Extract the (x, y) coordinate from the center of the cell holding the provided text.  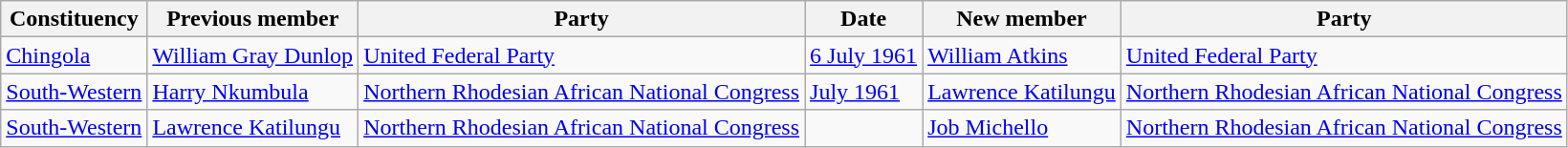
Job Michello (1022, 128)
Constituency (75, 19)
July 1961 (864, 92)
New member (1022, 19)
Date (864, 19)
William Atkins (1022, 55)
Chingola (75, 55)
6 July 1961 (864, 55)
Previous member (252, 19)
Harry Nkumbula (252, 92)
William Gray Dunlop (252, 55)
